Provide the (x, y) coordinate of the cell's center where the given text is located.  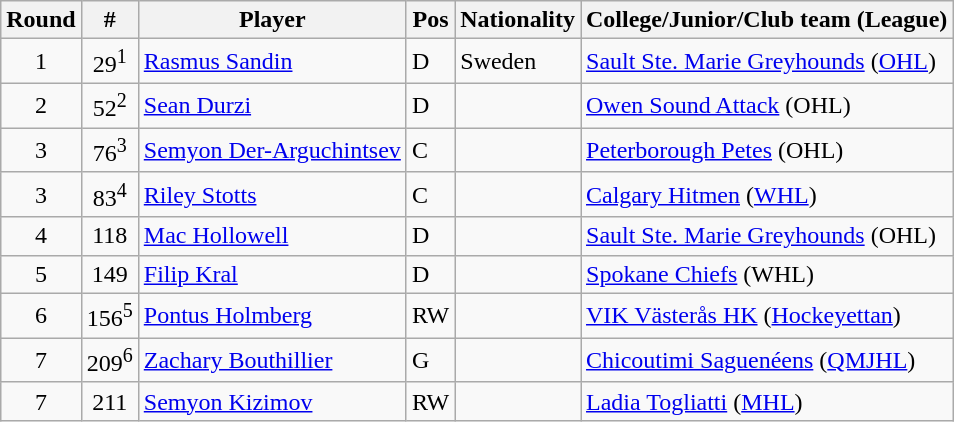
Round (41, 20)
2096 (110, 360)
Filip Kral (272, 274)
Zachary Bouthillier (272, 360)
Pontus Holmberg (272, 316)
211 (110, 401)
Semyon Kizimov (272, 401)
Peterborough Petes (OHL) (766, 150)
# (110, 20)
Sweden (518, 62)
Pos (430, 20)
Nationality (518, 20)
291 (110, 62)
Rasmus Sandin (272, 62)
Chicoutimi Saguenéens (QMJHL) (766, 360)
Riley Stotts (272, 194)
4 (41, 236)
763 (110, 150)
VIK Västerås HK (Hockeyettan) (766, 316)
Spokane Chiefs (WHL) (766, 274)
6 (41, 316)
College/Junior/Club team (League) (766, 20)
Sean Durzi (272, 106)
Ladia Togliatti (MHL) (766, 401)
G (430, 360)
149 (110, 274)
2 (41, 106)
Semyon Der-Arguchintsev (272, 150)
Owen Sound Attack (OHL) (766, 106)
522 (110, 106)
834 (110, 194)
Calgary Hitmen (WHL) (766, 194)
Player (272, 20)
1 (41, 62)
5 (41, 274)
118 (110, 236)
Mac Hollowell (272, 236)
1565 (110, 316)
